Output the (x, y) coordinate of the center of the cell containing the given text.  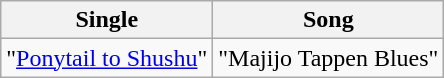
"Majijo Tappen Blues" (328, 58)
Single (107, 20)
Song (328, 20)
"Ponytail to Shushu" (107, 58)
